Search for the cell housing the specified text and yield its (x, y) center coordinate. 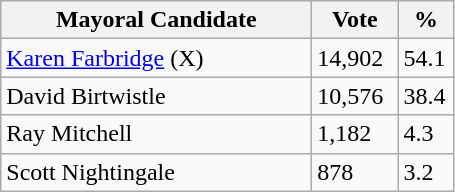
1,182 (355, 134)
14,902 (355, 58)
38.4 (426, 96)
Scott Nightingale (156, 172)
878 (355, 172)
54.1 (426, 58)
4.3 (426, 134)
Karen Farbridge (X) (156, 58)
David Birtwistle (156, 96)
10,576 (355, 96)
Vote (355, 20)
% (426, 20)
Ray Mitchell (156, 134)
Mayoral Candidate (156, 20)
3.2 (426, 172)
